Return the [x, y] coordinate for the center point of the cell that contains the specified text.  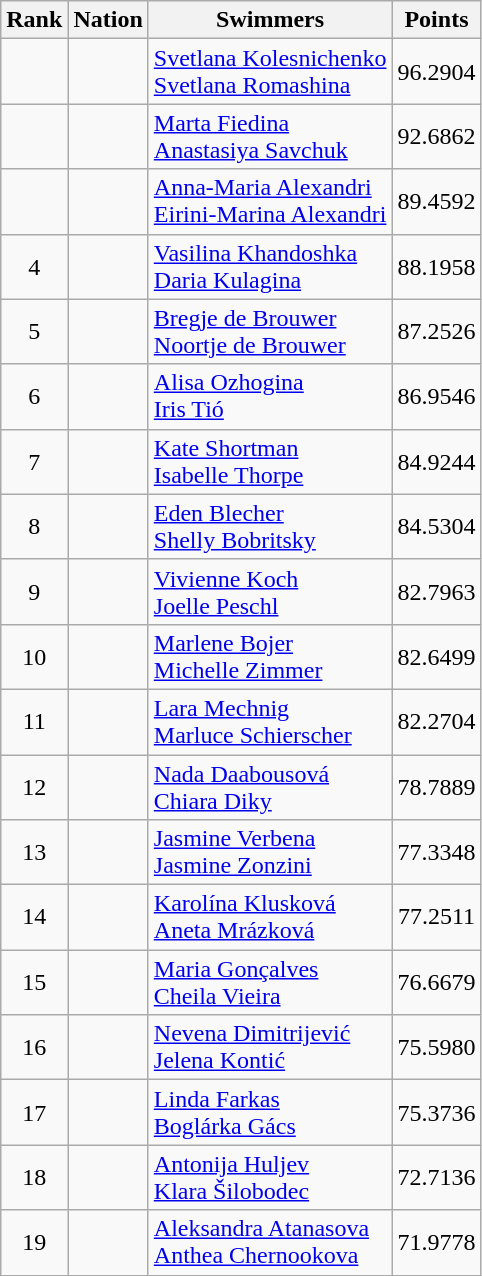
Rank [34, 20]
11 [34, 722]
Kate ShortmanIsabelle Thorpe [270, 462]
82.2704 [436, 722]
17 [34, 1112]
Karolína KluskováAneta Mrázková [270, 918]
Marlene BojerMichelle Zimmer [270, 656]
5 [34, 332]
Eden BlecherShelly Bobritsky [270, 526]
14 [34, 918]
Jasmine VerbenaJasmine Zonzini [270, 852]
72.7136 [436, 1178]
Alisa OzhoginaIris Tió [270, 396]
Vivienne KochJoelle Peschl [270, 592]
8 [34, 526]
Anna-Maria AlexandriEirini-Marina Alexandri [270, 202]
16 [34, 1048]
Antonija HuljevKlara Šilobodec [270, 1178]
86.9546 [436, 396]
77.2511 [436, 918]
Nation [108, 20]
6 [34, 396]
13 [34, 852]
82.6499 [436, 656]
96.2904 [436, 72]
78.7889 [436, 786]
77.3348 [436, 852]
12 [34, 786]
84.5304 [436, 526]
92.6862 [436, 136]
Marta FiedinaAnastasiya Savchuk [270, 136]
18 [34, 1178]
4 [34, 266]
Points [436, 20]
Swimmers [270, 20]
Linda FarkasBoglárka Gács [270, 1112]
Lara MechnigMarluce Schierscher [270, 722]
89.4592 [436, 202]
10 [34, 656]
Nada DaabousováChiara Diky [270, 786]
75.3736 [436, 1112]
Maria GonçalvesCheila Vieira [270, 982]
Vasilina KhandoshkaDaria Kulagina [270, 266]
Svetlana KolesnichenkoSvetlana Romashina [270, 72]
84.9244 [436, 462]
Nevena DimitrijevićJelena Kontić [270, 1048]
75.5980 [436, 1048]
15 [34, 982]
9 [34, 592]
76.6679 [436, 982]
71.9778 [436, 1242]
82.7963 [436, 592]
87.2526 [436, 332]
7 [34, 462]
Aleksandra AtanasovaAnthea Chernookova [270, 1242]
Bregje de BrouwerNoortje de Brouwer [270, 332]
19 [34, 1242]
88.1958 [436, 266]
